Provide the (x, y) coordinate of the cell's center where the given text is located.  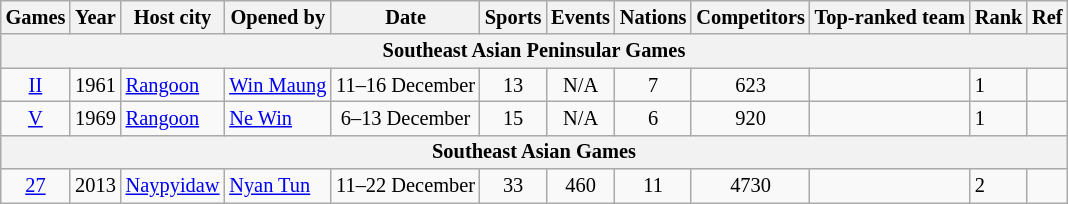
11 (654, 186)
Nyan Tun (278, 186)
Ref (1047, 17)
Events (580, 17)
4730 (750, 186)
Nations (654, 17)
623 (750, 85)
11–22 December (406, 186)
33 (513, 186)
Top-ranked team (890, 17)
II (36, 85)
Date (406, 17)
7 (654, 85)
1961 (95, 85)
Opened by (278, 17)
2 (998, 186)
Ne Win (278, 118)
Rank (998, 17)
6–13 December (406, 118)
Naypyidaw (173, 186)
V (36, 118)
460 (580, 186)
6 (654, 118)
Southeast Asian Games (534, 152)
Competitors (750, 17)
1969 (95, 118)
Win Maung (278, 85)
27 (36, 186)
Year (95, 17)
Games (36, 17)
2013 (95, 186)
Southeast Asian Peninsular Games (534, 51)
920 (750, 118)
11–16 December (406, 85)
15 (513, 118)
Host city (173, 17)
13 (513, 85)
Sports (513, 17)
